Find where the given text appears and provide that cell's center as (X, Y) coordinate. 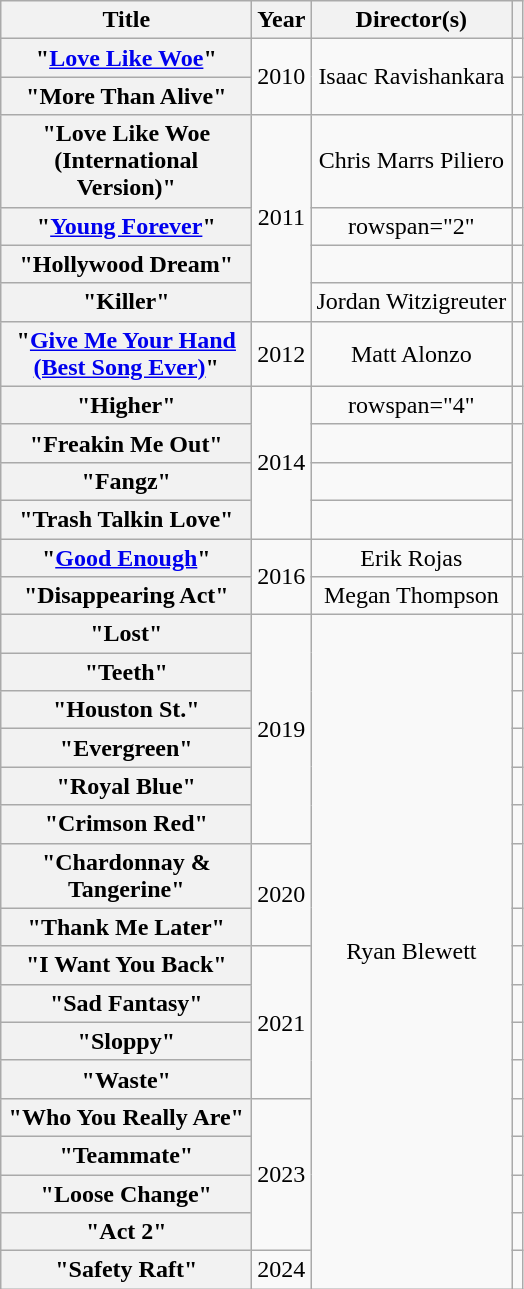
"Give Me Your Hand (Best Song Ever)" (126, 354)
"Loose Change" (126, 1193)
"Hollywood Dream" (126, 264)
"Disappearing Act" (126, 596)
"Young Forever" (126, 226)
2024 (282, 1270)
"Thank Me Later" (126, 927)
Director(s) (412, 20)
2023 (282, 1174)
"Teeth" (126, 672)
"Lost" (126, 634)
Erik Rojas (412, 557)
Chris Marrs Piliero (412, 161)
"Higher" (126, 405)
"Fangz" (126, 481)
Jordan Witzigreuter (412, 302)
Megan Thompson (412, 596)
"Killer" (126, 302)
"Sloppy" (126, 1041)
"Act 2" (126, 1232)
"Who You Really Are" (126, 1117)
2014 (282, 462)
"Love Like Woe (International Version)" (126, 161)
Title (126, 20)
2010 (282, 77)
"Evergreen" (126, 748)
"Trash Talkin Love" (126, 519)
"Crimson Red" (126, 824)
"Freakin Me Out" (126, 443)
"Royal Blue" (126, 786)
Isaac Ravishankara (412, 77)
"I Want You Back" (126, 965)
"Waste" (126, 1079)
2021 (282, 1022)
2012 (282, 354)
"Teammate" (126, 1155)
"Sad Fantasy" (126, 1003)
"Houston St." (126, 710)
rowspan="4" (412, 405)
"Chardonnay & Tangerine" (126, 876)
2019 (282, 729)
Matt Alonzo (412, 354)
"More Than Alive" (126, 96)
Year (282, 20)
2020 (282, 894)
"Safety Raft" (126, 1270)
rowspan="2" (412, 226)
"Love Like Woe" (126, 58)
2016 (282, 576)
2011 (282, 218)
"Good Enough" (126, 557)
Ryan Blewett (412, 952)
